From the cell containing the given text, extract its center point as [x, y] coordinate. 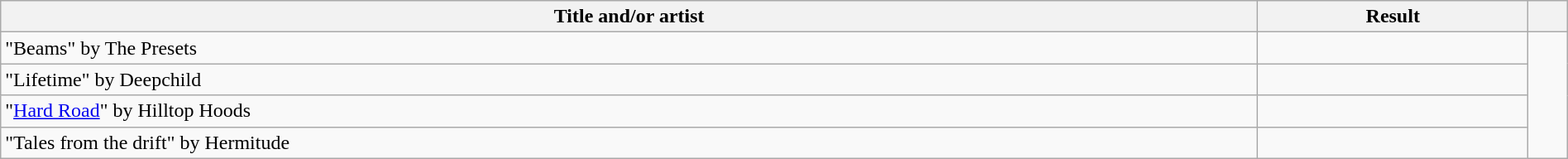
Result [1393, 17]
"Beams" by The Presets [629, 48]
"Hard Road" by Hilltop Hoods [629, 111]
"Tales from the drift" by Hermitude [629, 142]
"Lifetime" by Deepchild [629, 79]
Title and/or artist [629, 17]
